Extract the (X, Y) coordinate from the center of the cell holding the provided text.  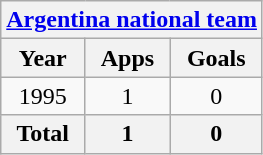
Argentina national team (132, 20)
Total (43, 134)
Goals (216, 58)
Apps (128, 58)
1995 (43, 96)
Year (43, 58)
